Determine the [x, y] coordinate at the center of the cell enclosing the given text.  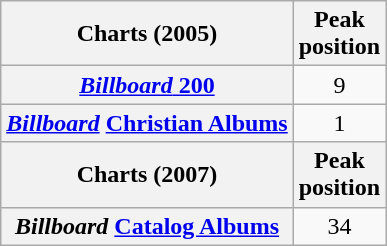
1 [339, 123]
Billboard Catalog Albums [147, 226]
9 [339, 85]
34 [339, 226]
Billboard Christian Albums [147, 123]
Charts (2007) [147, 174]
Billboard 200 [147, 85]
Charts (2005) [147, 34]
